Pinpoint the cell where the given text exists, returning its (x, y) midpoint coordinate. 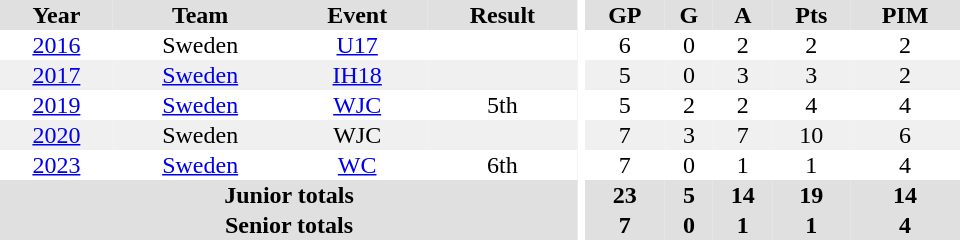
2017 (56, 75)
2016 (56, 45)
G (689, 15)
Pts (812, 15)
A (743, 15)
10 (812, 135)
Senior totals (289, 225)
Result (502, 15)
PIM (905, 15)
2019 (56, 105)
Junior totals (289, 195)
Year (56, 15)
2023 (56, 165)
5th (502, 105)
WC (358, 165)
19 (812, 195)
2020 (56, 135)
Event (358, 15)
23 (625, 195)
GP (625, 15)
U17 (358, 45)
6th (502, 165)
IH18 (358, 75)
Team (200, 15)
